Provide the [x, y] coordinate of the cell's center where the given text is located.  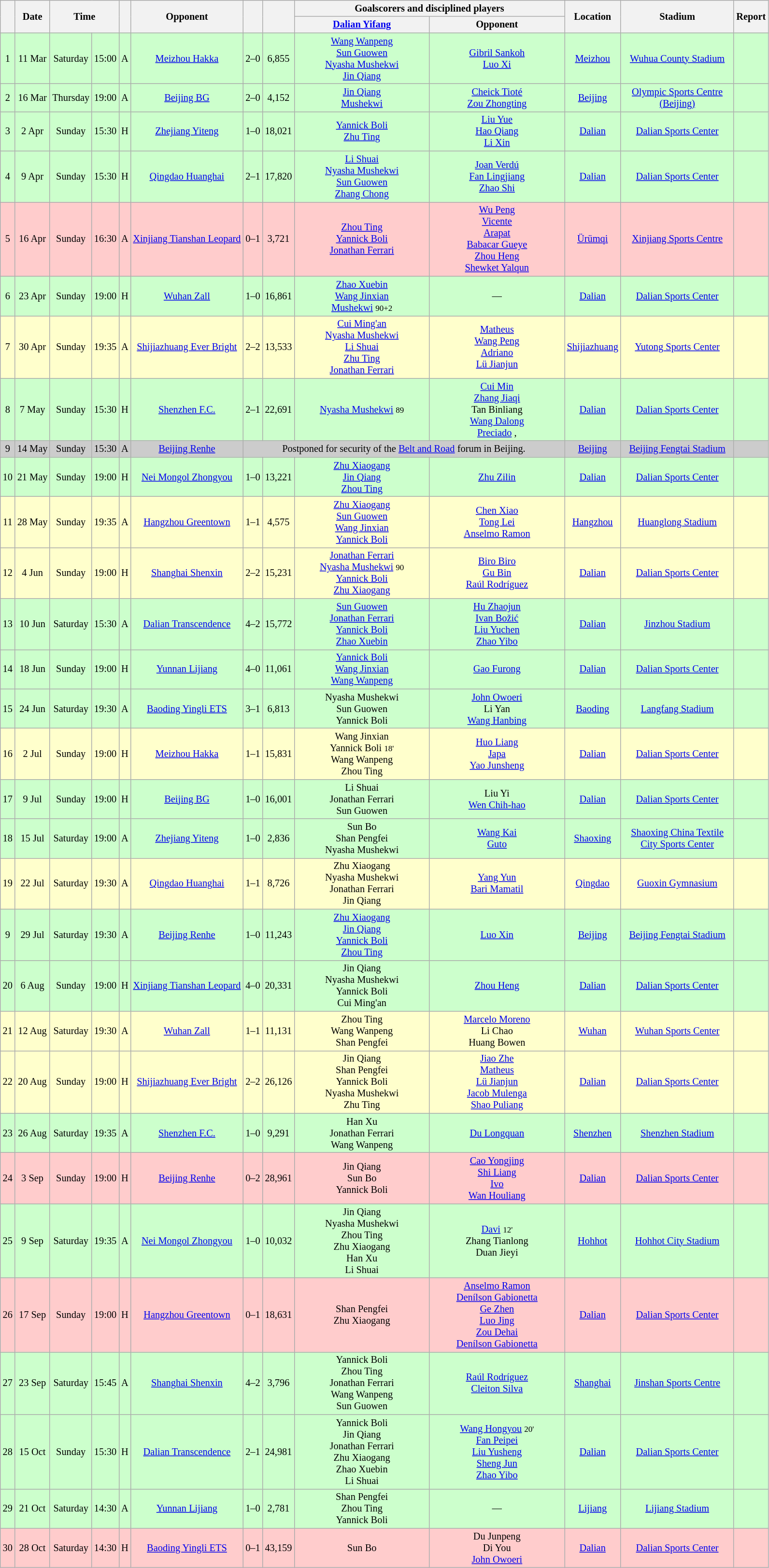
3 Sep [33, 1178]
22,691 [279, 409]
14 May [33, 449]
Zhu Xiaogang Jin Qiang Yannick Boli Zhou Ting [362, 935]
Cui Min Zhang Jiaqi Tan Binliang Wang Dalong Preciado , [497, 409]
Han Xu Jonathan Ferrari Wang Wanpeng [362, 1133]
30 [8, 1548]
23 Sep [33, 1383]
Huanglong Stadium [677, 522]
15:00 [105, 58]
Hohhot [593, 1241]
Lijiang [593, 1509]
15,772 [279, 624]
Liu Yue Hao Qiang Li Xin [497, 131]
Liu Yi Wen Chih-hao [497, 799]
11 Mar [33, 58]
Date [33, 16]
13 [8, 624]
Wuhua County Stadium [677, 58]
Postponed for security of the Belt and Road forum in Beijing. [404, 449]
Wuhan [593, 1031]
Chen Xiao Tong Lei Anselmo Ramon [497, 522]
Wang Wanpeng Sun Guowen Nyasha Mushekwi Jin Qiang [362, 58]
Du Junpeng Di You John Owoeri [497, 1548]
11,243 [279, 935]
6,855 [279, 58]
Shaoxing [593, 839]
14 [8, 669]
11 [8, 522]
Langfang Stadium [677, 709]
Shanghai [593, 1383]
16,001 [279, 799]
Li Shuai Jonathan Ferrari Sun Guowen [362, 799]
Zhu Xiaogang Jin Qiang Zhou Ting [362, 477]
28 Oct [33, 1548]
Thursday [71, 98]
28 May [33, 522]
Yutong Sports Center [677, 347]
13,533 [279, 347]
27 [8, 1383]
2 Jul [33, 754]
Dalian Yifang [362, 25]
Stadium [677, 16]
18,021 [279, 131]
7 [8, 347]
16 Apr [33, 239]
Wang Hongyou 20'Fan Peipei Liu Yusheng Sheng Jun Zhao Yibo [497, 1452]
30 Apr [33, 347]
Shijiazhuang [593, 347]
Sun Bo [362, 1548]
9,291 [279, 1133]
Wang Jinxian Yannick Boli 18' Wang Wanpeng Zhou Ting [362, 754]
10 Jun [33, 624]
Zhu Xiaogang Sun Guowen Wang Jinxian Yannick Boli [362, 522]
Zhao Xuebin Wang Jinxian Mushekwi 90+2 [362, 296]
Ürümqi [593, 239]
43,159 [279, 1548]
Location [593, 16]
4,152 [279, 98]
Matheus Wang Peng Adriano Lü Jianjun [497, 347]
28,961 [279, 1178]
Hu Zhaojun Ivan Božić Liu Yuchen Zhao Yibo [497, 624]
29 Jul [33, 935]
26 [8, 1315]
10,032 [279, 1241]
15 Jul [33, 839]
Wu Peng Vicente Arapat Babacar Gueye Zhou Heng Shewket Yalqun [497, 239]
19 [8, 883]
Nyasha Mushekwi 89 [362, 409]
3,721 [279, 239]
Guoxin Gymnasium [677, 883]
11,131 [279, 1031]
Huo Liang Japa Yao Junsheng [497, 754]
Shaoxing China Textile City Sports Center [677, 839]
Davi 12'Zhang Tianlong Duan Jieyi [497, 1241]
2 [8, 98]
Shan Pengfei Zhou Ting Yannick Boli [362, 1509]
Joan Verdú Fan Lingjiang Zhao Shi [497, 177]
6,813 [279, 709]
0–2 [253, 1178]
Jiao Zhe Matheus Lü Jianjun Jacob Mulenga Shao Puliang [497, 1082]
5 [8, 239]
Biro Biro Gu Bin Raúl Rodríguez [497, 573]
Zhou Ting Wang Wanpeng Shan Pengfei [362, 1031]
John Owoeri Li Yan Wang Hanbing [497, 709]
24 Jun [33, 709]
16 Mar [33, 98]
Jin Qiang Shan Pengfei Yannick Boli Nyasha Mushekwi Zhu Ting [362, 1082]
Hohhot City Stadium [677, 1241]
Goalscorers and disciplined players [429, 8]
Jinshan Sports Centre [677, 1383]
16 [8, 754]
18,631 [279, 1315]
Yannick Boli Wang Jinxian Wang Wanpeng [362, 669]
24,981 [279, 1452]
Zhou Heng [497, 986]
3,796 [279, 1383]
17 Sep [33, 1315]
9 Sep [33, 1241]
17 [8, 799]
Jinzhou Stadium [677, 624]
Shan Pengfei Zhu Xiaogang [362, 1315]
Xinjiang Sports Centre [677, 239]
12 Aug [33, 1031]
Yang Yun Bari Mamatil [497, 883]
Jonathan Ferrari Nyasha Mushekwi 90Yannick Boli Zhu Xiaogang [362, 573]
6 Aug [33, 986]
Zhu Zilin [497, 477]
20,331 [279, 986]
3–1 [253, 709]
4,575 [279, 522]
15 Oct [33, 1452]
12 [8, 573]
Shenzhen Stadium [677, 1133]
15:45 [105, 1383]
22 Jul [33, 883]
Jin Qiang Mushekwi [362, 98]
4 Jun [33, 573]
Cui Ming'an Nyasha Mushekwi Li Shuai Zhu Ting Jonathan Ferrari [362, 347]
Jin Qiang Sun Bo Yannick Boli [362, 1178]
Marcelo Moreno Li Chao Huang Bowen [497, 1031]
Jin Qiang Nyasha Mushekwi Zhou Ting Zhu Xiaogang Han Xu Li Shuai [362, 1241]
23 [8, 1133]
Time [84, 16]
25 [8, 1241]
Cheick Tioté Zou Zhongting [497, 98]
Gibril Sankoh Luo Xi [497, 58]
9 Jul [33, 799]
6 [8, 296]
22 [8, 1082]
Yannick Boli Zhu Ting [362, 131]
Olympic Sports Centre (Beijing) [677, 98]
26,126 [279, 1082]
Yannick Boli Zhou Ting Jonathan Ferrari Wang Wanpeng Sun Guowen [362, 1383]
21 Oct [33, 1509]
24 [8, 1178]
26 Aug [33, 1133]
13,221 [279, 477]
8 [8, 409]
Luo Xin [497, 935]
9 Apr [33, 177]
7 May [33, 409]
21 May [33, 477]
Shenzhen [593, 1133]
2,781 [279, 1509]
2 Apr [33, 131]
15,231 [279, 573]
Cao Yongjing Shi Liang Ivo Wan Houliang [497, 1178]
Report [751, 16]
Nyasha Mushekwi Sun Guowen Yannick Boli [362, 709]
11,061 [279, 669]
17,820 [279, 177]
20 [8, 986]
Zhu Xiaogang Nyasha Mushekwi Jonathan Ferrari Jin Qiang [362, 883]
Li Shuai Nyasha Mushekwi Sun Guowen Zhang Chong [362, 177]
Sun Bo Shan Pengfei Nyasha Mushekwi [362, 839]
15 [8, 709]
28 [8, 1452]
15,831 [279, 754]
Lijiang Stadium [677, 1509]
8,726 [279, 883]
Du Longquan [497, 1133]
16:30 [105, 239]
Jin Qiang Nyasha Mushekwi Yannick Boli Cui Ming'an [362, 986]
1 [8, 58]
Anselmo Ramon Denílson Gabionetta Ge Zhen Luo Jing Zou Dehai Denílson Gabionetta [497, 1315]
16,861 [279, 296]
Raúl Rodríguez Cleiton Silva [497, 1383]
Zhou Ting Yannick Boli Jonathan Ferrari [362, 239]
Wuhan Sports Center [677, 1031]
10 [8, 477]
21 [8, 1031]
3 [8, 131]
Baoding [593, 709]
4 [8, 177]
20 Aug [33, 1082]
2,836 [279, 839]
18 Jun [33, 669]
Yannick Boli Jin Qiang Jonathan Ferrari Zhu Xiaogang Zhao Xuebin Li Shuai [362, 1452]
18 [8, 839]
Wang Kai Guto [497, 839]
29 [8, 1509]
Sun Guowen Jonathan Ferrari Yannick Boli Zhao Xuebin [362, 624]
Qingdao [593, 883]
23 Apr [33, 296]
Gao Furong [497, 669]
Meizhou [593, 58]
Hangzhou [593, 522]
